Search for the cell housing the specified text and yield its (X, Y) center coordinate. 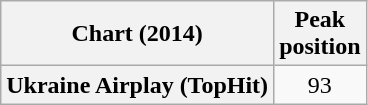
Ukraine Airplay (TopHit) (138, 85)
Chart (2014) (138, 34)
Peakposition (320, 34)
93 (320, 85)
